Detect which cell encompasses the target text, then output its [X, Y] center coordinate. 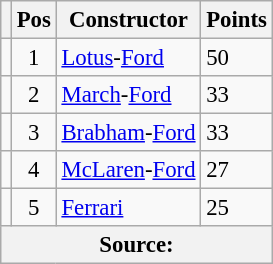
1 [34, 58]
Constructor [128, 20]
50 [236, 58]
4 [34, 170]
Points [236, 20]
3 [34, 133]
Ferrari [128, 208]
McLaren-Ford [128, 170]
5 [34, 208]
Source: [136, 245]
25 [236, 208]
27 [236, 170]
2 [34, 95]
Pos [34, 20]
March-Ford [128, 95]
Brabham-Ford [128, 133]
Lotus-Ford [128, 58]
